Return the (X, Y) coordinate for the center point of the cell that contains the specified text.  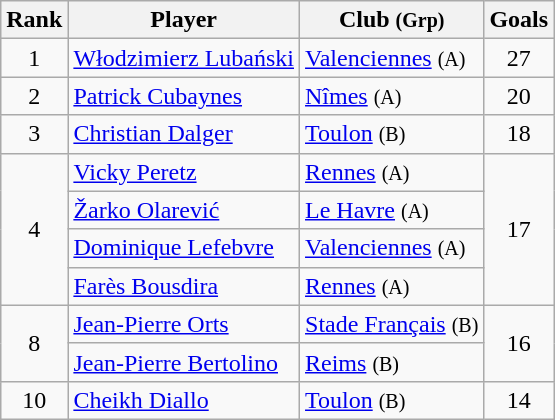
8 (34, 343)
Nîmes (A) (392, 96)
Włodzimierz Lubański (184, 58)
Rank (34, 20)
Jean-Pierre Orts (184, 324)
Reims (B) (392, 362)
Club (Grp) (392, 20)
Goals (519, 20)
Jean-Pierre Bertolino (184, 362)
Farès Bousdira (184, 286)
Stade Français (B) (392, 324)
17 (519, 229)
16 (519, 343)
Dominique Lefebvre (184, 248)
Cheikh Diallo (184, 400)
20 (519, 96)
Patrick Cubaynes (184, 96)
Le Havre (A) (392, 210)
27 (519, 58)
1 (34, 58)
10 (34, 400)
18 (519, 134)
Vicky Peretz (184, 172)
Christian Dalger (184, 134)
3 (34, 134)
4 (34, 229)
2 (34, 96)
Player (184, 20)
Žarko Olarević (184, 210)
14 (519, 400)
